Provide the (x, y) coordinate of the cell's center where the given text is located.  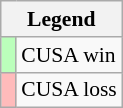
CUSA win (69, 55)
CUSA loss (69, 90)
Legend (62, 19)
